Locate the cell with the specified text and output its [X, Y] center coordinate. 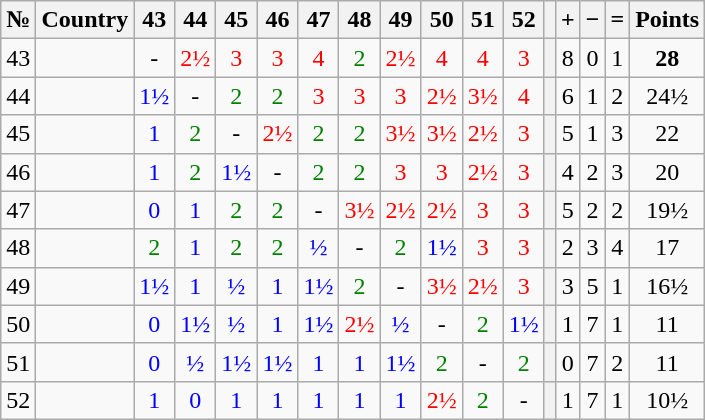
28 [668, 58]
8 [568, 58]
20 [668, 172]
= [618, 20]
10½ [668, 400]
− [592, 20]
+ [568, 20]
Points [668, 20]
19½ [668, 210]
17 [668, 248]
Country [85, 20]
№ [18, 20]
22 [668, 134]
16½ [668, 286]
6 [568, 96]
24½ [668, 96]
